Locate the cell with the specified text and output its (X, Y) center coordinate. 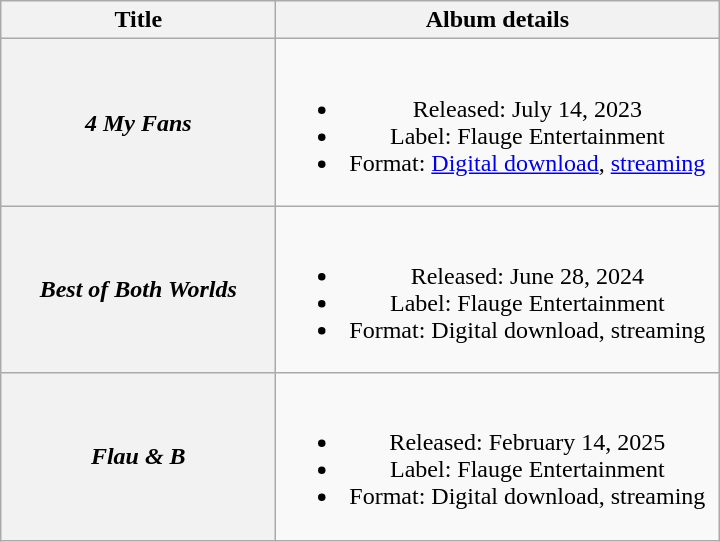
Released: February 14, 2025Label: Flauge EntertainmentFormat: Digital download, streaming (498, 456)
Title (138, 20)
4 My Fans (138, 122)
Best of Both Worlds (138, 290)
Album details (498, 20)
Released: July 14, 2023Label: Flauge EntertainmentFormat: Digital download, streaming (498, 122)
Released: June 28, 2024Label: Flauge EntertainmentFormat: Digital download, streaming (498, 290)
Flau & B (138, 456)
